Locate the cell with the specified text and output its [X, Y] center coordinate. 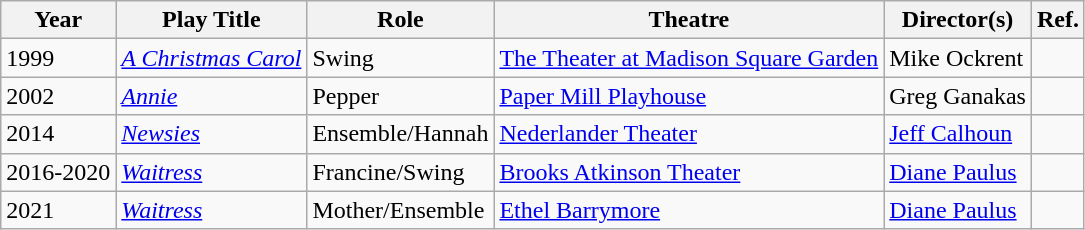
Paper Mill Playhouse [689, 96]
Greg Ganakas [958, 96]
2014 [58, 134]
Year [58, 20]
The Theater at Madison Square Garden [689, 58]
2021 [58, 210]
Director(s) [958, 20]
Brooks Atkinson Theater [689, 172]
Ethel Barrymore [689, 210]
Jeff Calhoun [958, 134]
Ref. [1058, 20]
Mike Ockrent [958, 58]
A Christmas Carol [212, 58]
2016-2020 [58, 172]
1999 [58, 58]
Francine/Swing [400, 172]
Newsies [212, 134]
2002 [58, 96]
Nederlander Theater [689, 134]
Theatre [689, 20]
Play Title [212, 20]
Ensemble/Hannah [400, 134]
Pepper [400, 96]
Mother/Ensemble [400, 210]
Swing [400, 58]
Role [400, 20]
Annie [212, 96]
